Find where the given text appears and provide that cell's center as (X, Y) coordinate. 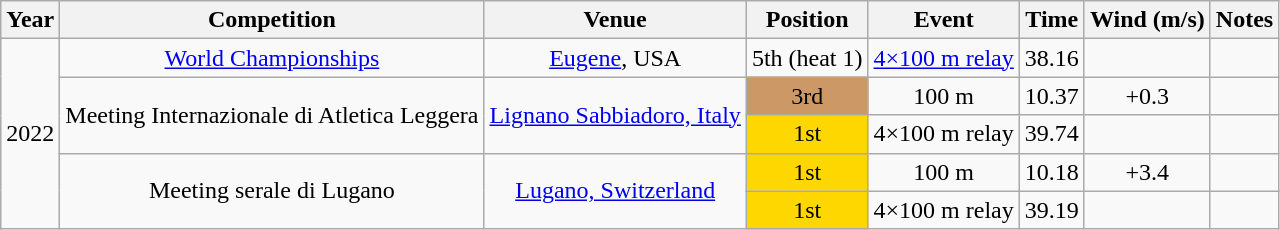
Venue (615, 20)
39.74 (1052, 134)
Event (944, 20)
Position (807, 20)
10.18 (1052, 172)
Meeting Internazionale di Atletica Leggera (272, 115)
Wind (m/s) (1147, 20)
2022 (30, 134)
World Championships (272, 58)
+0.3 (1147, 96)
39.19 (1052, 210)
Competition (272, 20)
Notes (1244, 20)
5th (heat 1) (807, 58)
Meeting serale di Lugano (272, 191)
Year (30, 20)
Time (1052, 20)
Eugene, USA (615, 58)
+3.4 (1147, 172)
38.16 (1052, 58)
Lugano, Switzerland (615, 191)
3rd (807, 96)
10.37 (1052, 96)
Lignano Sabbiadoro, Italy (615, 115)
